Locate the cell with the specified text and output its (X, Y) center coordinate. 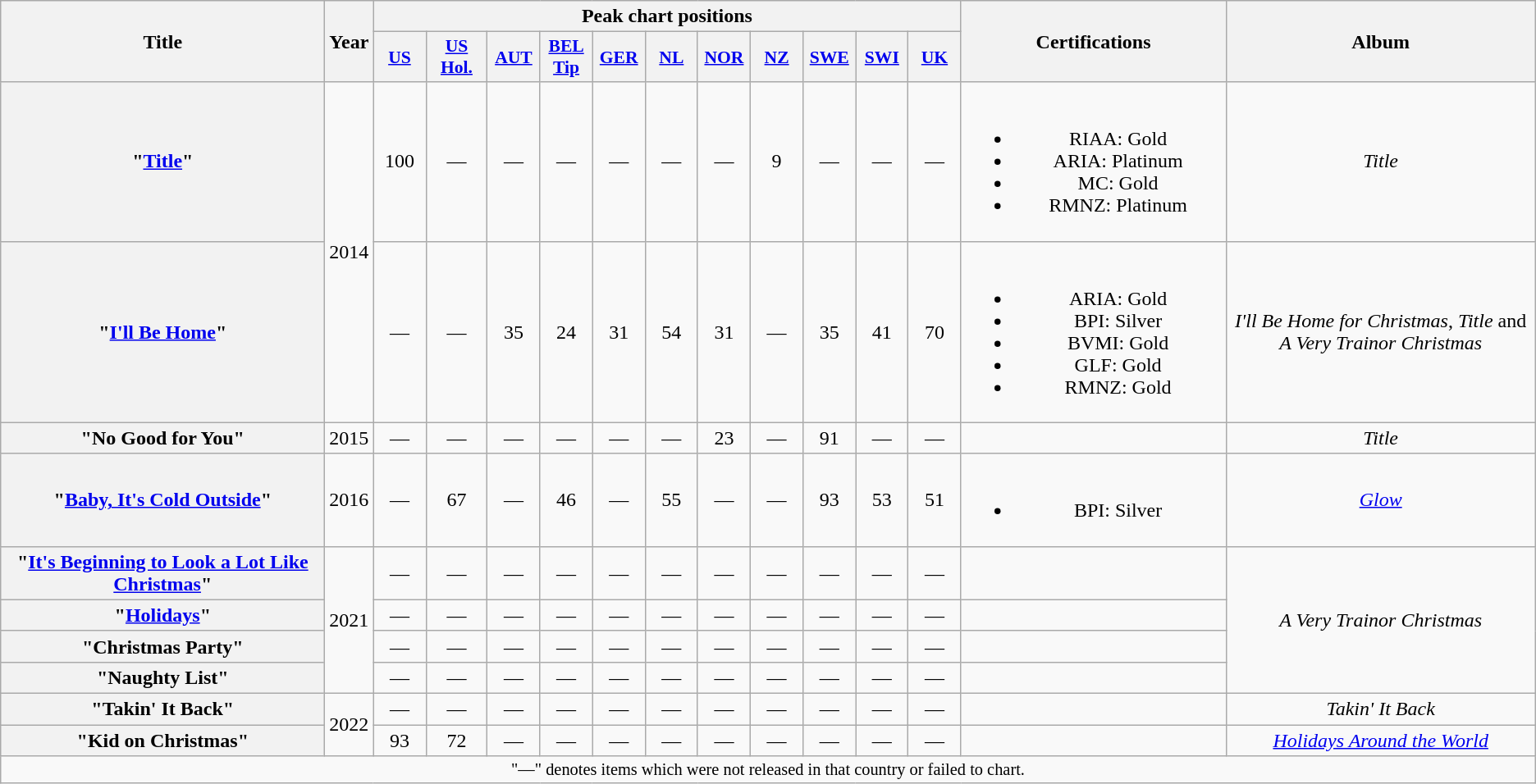
Album (1380, 41)
Peak chart positions (667, 16)
BELTip (566, 57)
SWE (830, 57)
"Kid on Christmas" (162, 741)
Takin' It Back (1380, 709)
70 (935, 331)
"Takin' It Back" (162, 709)
NL (671, 57)
51 (935, 500)
2015 (350, 438)
"Christmas Party" (162, 646)
55 (671, 500)
Holidays Around the World (1380, 741)
"Holidays" (162, 615)
UK (935, 57)
"I'll Be Home" (162, 331)
2022 (350, 724)
"Naughty List" (162, 677)
Certifications (1093, 41)
"—" denotes items which were not released in that country or failed to chart. (768, 770)
Glow (1380, 500)
AUT (514, 57)
US (400, 57)
NZ (777, 57)
46 (566, 500)
NOR (724, 57)
I'll Be Home for Christmas, Title and A Very Trainor Christmas (1380, 331)
SWI (882, 57)
ARIA: GoldBPI: SilverBVMI: GoldGLF: GoldRMNZ: Gold (1093, 331)
A Very Trainor Christmas (1380, 620)
"It's Beginning to Look a Lot Like Christmas" (162, 572)
24 (566, 331)
67 (456, 500)
9 (777, 162)
2016 (350, 500)
BPI: Silver (1093, 500)
2021 (350, 620)
2014 (350, 253)
"Baby, It's Cold Outside" (162, 500)
54 (671, 331)
91 (830, 438)
23 (724, 438)
RIAA: GoldARIA: PlatinumMC: GoldRMNZ: Platinum (1093, 162)
Year (350, 41)
53 (882, 500)
"Title" (162, 162)
GER (619, 57)
72 (456, 741)
41 (882, 331)
USHol. (456, 57)
100 (400, 162)
"No Good for You" (162, 438)
